Capture the cell that displays the provided text and extract its [X, Y] central coordinate. 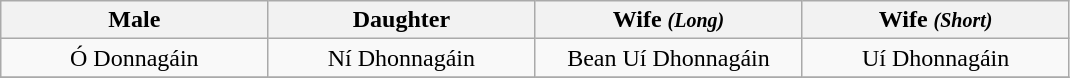
Uí Dhonnagáin [936, 58]
Male [134, 20]
Wife (Long) [668, 20]
Wife (Short) [936, 20]
Bean Uí Dhonnagáin [668, 58]
Daughter [402, 20]
Ní Dhonnagáin [402, 58]
Ó Donnagáin [134, 58]
